Search for the cell housing the specified text and yield its [x, y] center coordinate. 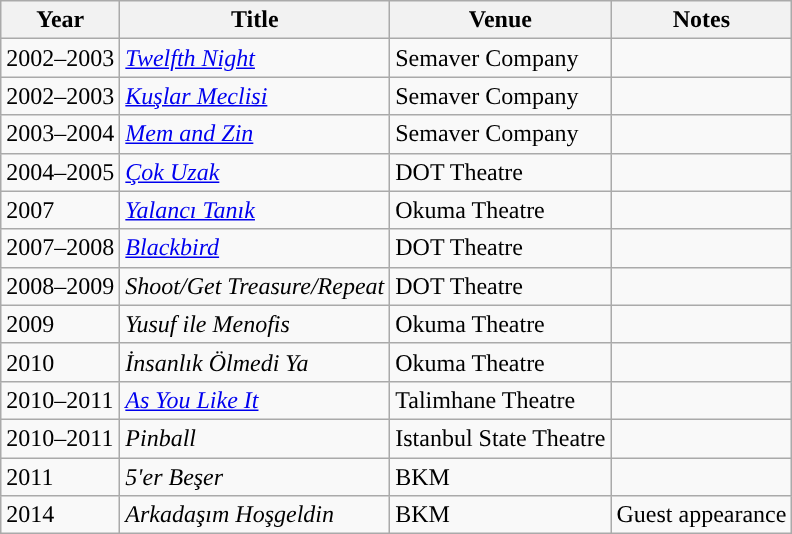
Pinball [255, 438]
2014 [60, 515]
Istanbul State Theatre [500, 438]
Talimhane Theatre [500, 400]
2009 [60, 324]
2010 [60, 362]
Guest appearance [702, 515]
Mem and Zin [255, 134]
2003–2004 [60, 134]
Yalancı Tanık [255, 210]
İnsanlık Ölmedi Ya [255, 362]
2011 [60, 477]
Çok Uzak [255, 172]
Kuşlar Meclisi [255, 96]
Twelfth Night [255, 58]
Venue [500, 20]
Notes [702, 20]
As You Like It [255, 400]
Yusuf ile Menofis [255, 324]
2007–2008 [60, 248]
Blackbird [255, 248]
2004–2005 [60, 172]
Arkadaşım Hoşgeldin [255, 515]
Shoot/Get Treasure/Repeat [255, 286]
2007 [60, 210]
Year [60, 20]
5'er Beşer [255, 477]
2008–2009 [60, 286]
Title [255, 20]
